Search for the cell housing the specified text and yield its [X, Y] center coordinate. 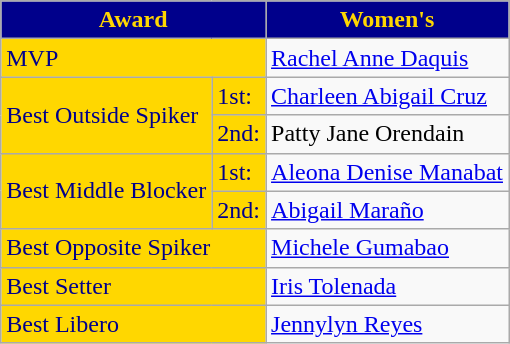
MVP [134, 58]
Women's [388, 20]
Charleen Abigail Cruz [388, 96]
Best Opposite Spiker [134, 248]
Patty Jane Orendain [388, 134]
Rachel Anne Daquis [388, 58]
Iris Tolenada [388, 286]
Award [134, 20]
Best Middle Blocker [106, 191]
Aleona Denise Manabat [388, 172]
Jennylyn Reyes [388, 324]
Best Libero [134, 324]
Best Setter [134, 286]
Michele Gumabao [388, 248]
Abigail Maraño [388, 210]
Best Outside Spiker [106, 115]
